Output the [X, Y] coordinate of the center of the cell containing the given text.  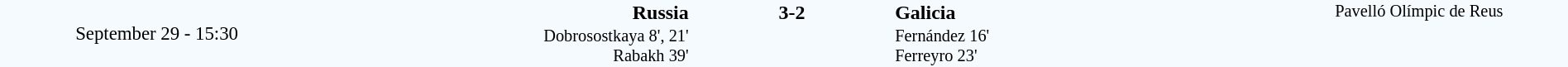
3-2 [791, 12]
Pavelló Olímpic de Reus [1419, 33]
Galicia [1082, 12]
Russia [501, 12]
Fernández 16'Ferreyro 23' [1082, 46]
September 29 - 15:30 [157, 33]
Dobrosostkaya 8', 21'Rabakh 39' [501, 46]
